Find where the given text appears and provide that cell's center as (X, Y) coordinate. 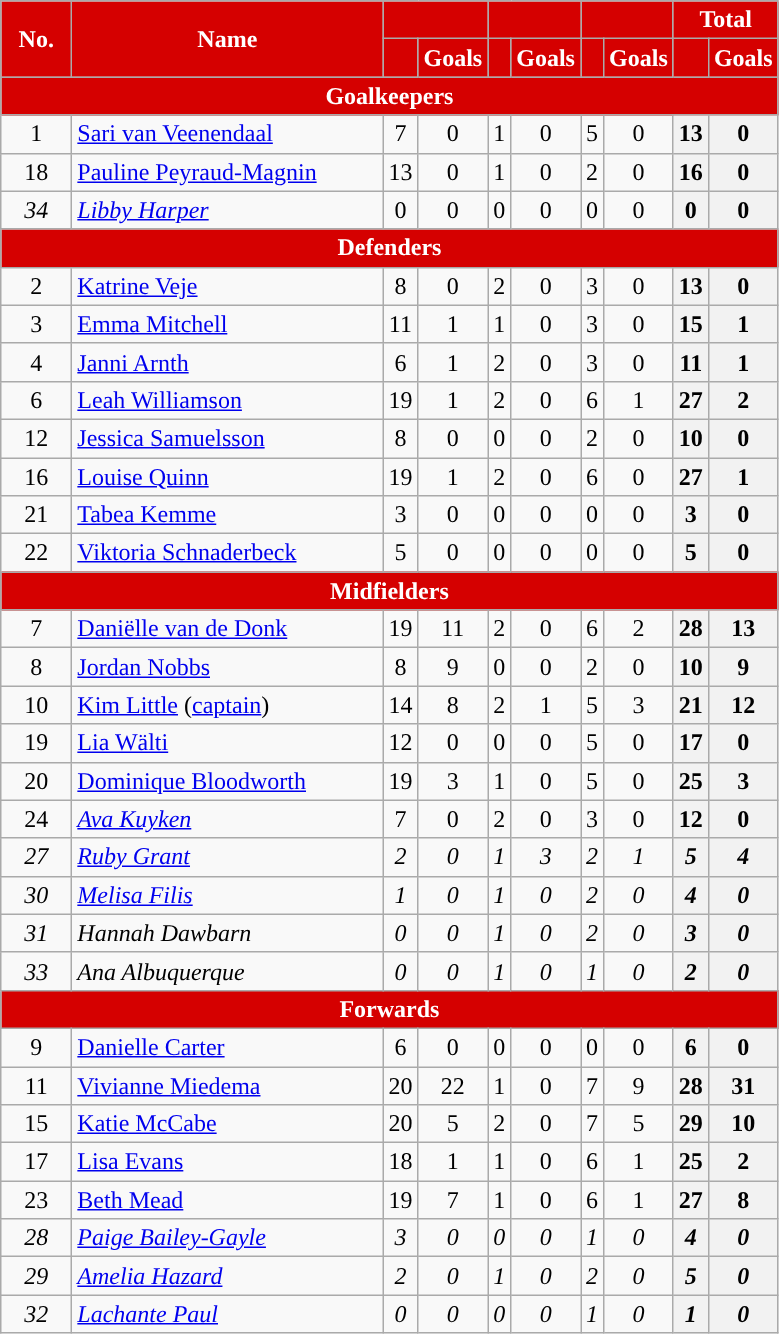
Kim Little (captain) (228, 705)
Pauline Peyraud-Magnin (228, 172)
23 (36, 1200)
Viktoria Schnaderbeck (228, 553)
Sari van Veenendaal (228, 134)
Danielle Carter (228, 1047)
Jessica Samuelsson (228, 438)
Total (726, 20)
Lisa Evans (228, 1162)
Paige Bailey-Gayle (228, 1238)
Louise Quinn (228, 477)
Ana Albuquerque (228, 971)
Ava Kuyken (228, 819)
30 (36, 895)
Katrine Veje (228, 286)
Ruby Grant (228, 857)
No. (36, 39)
Name (228, 39)
32 (36, 1314)
Dominique Bloodworth (228, 781)
Forwards (390, 1009)
Goalkeepers (390, 96)
Amelia Hazard (228, 1276)
33 (36, 971)
Hannah Dawbarn (228, 933)
34 (36, 210)
Defenders (390, 248)
Libby Harper (228, 210)
Jordan Nobbs (228, 667)
Vivianne Miedema (228, 1085)
Lia Wälti (228, 743)
Daniëlle van de Donk (228, 629)
Midfielders (390, 591)
Beth Mead (228, 1200)
Janni Arnth (228, 362)
14 (400, 705)
Emma Mitchell (228, 324)
Katie McCabe (228, 1124)
24 (36, 819)
Lachante Paul (228, 1314)
Tabea Kemme (228, 515)
Leah Williamson (228, 400)
Melisa Filis (228, 895)
